For the text-containing cell, return its midpoint in (x, y) coordinate format. 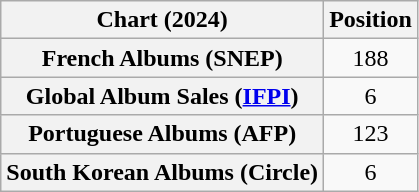
Portuguese Albums (AFP) (162, 134)
123 (371, 134)
188 (371, 58)
South Korean Albums (Circle) (162, 172)
Position (371, 20)
Chart (2024) (162, 20)
French Albums (SNEP) (162, 58)
Global Album Sales (IFPI) (162, 96)
